Return the [x, y] coordinate for the center point of the cell that contains the specified text.  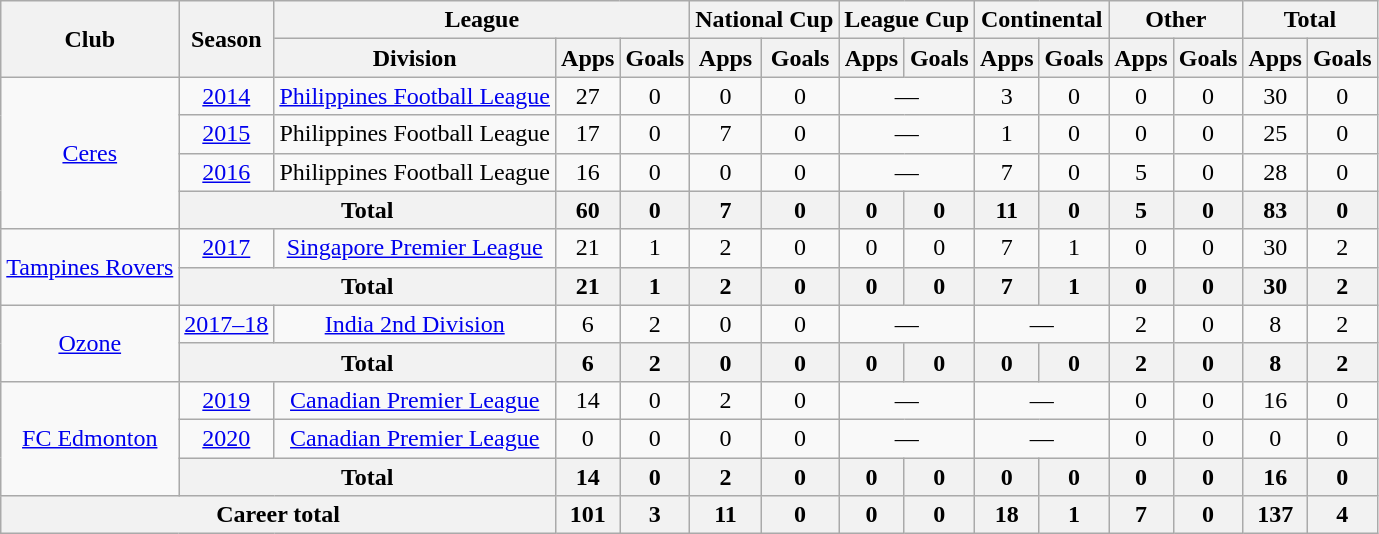
League [482, 20]
National Cup [764, 20]
Other [1176, 20]
137 [1275, 515]
25 [1275, 134]
India 2nd Division [415, 324]
Singapore Premier League [415, 248]
Club [90, 39]
2017 [226, 248]
2020 [226, 438]
83 [1275, 210]
2017–18 [226, 324]
27 [588, 96]
Ceres [90, 153]
2014 [226, 96]
Division [415, 58]
2019 [226, 400]
Tampines Rovers [90, 267]
28 [1275, 172]
18 [1007, 515]
17 [588, 134]
2016 [226, 172]
League Cup [907, 20]
Career total [278, 515]
Continental [1042, 20]
FC Edmonton [90, 438]
101 [588, 515]
Ozone [90, 343]
4 [1342, 515]
2015 [226, 134]
60 [588, 210]
Season [226, 39]
